Pinpoint the cell where the given text exists, returning its (x, y) midpoint coordinate. 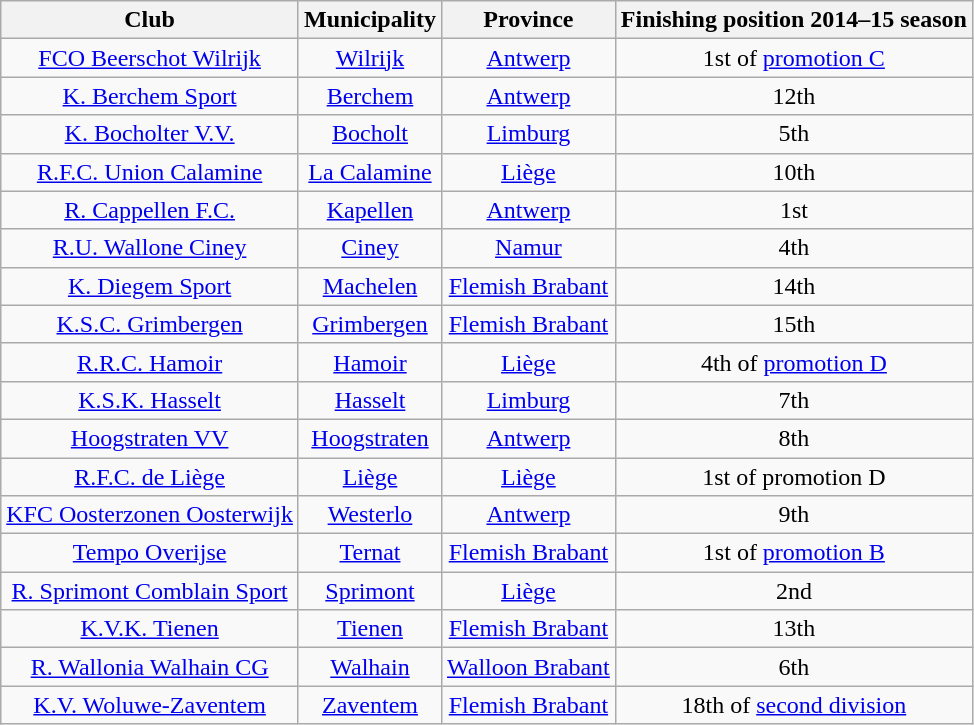
Hasselt (370, 400)
2nd (794, 591)
Tempo Overijse (150, 553)
Hamoir (370, 362)
15th (794, 324)
K. Berchem Sport (150, 96)
Hoogstraten (370, 438)
9th (794, 515)
K.S.C. Grimbergen (150, 324)
R.F.C. Union Calamine (150, 172)
7th (794, 400)
1st of promotion C (794, 58)
10th (794, 172)
Wilrijk (370, 58)
Hoogstraten VV (150, 438)
1st (794, 210)
13th (794, 629)
K.V.K. Tienen (150, 629)
8th (794, 438)
14th (794, 286)
6th (794, 667)
Grimbergen (370, 324)
Municipality (370, 20)
Kapellen (370, 210)
La Calamine (370, 172)
K. Bocholter V.V. (150, 134)
R. Sprimont Comblain Sport (150, 591)
Province (529, 20)
1st of promotion B (794, 553)
12th (794, 96)
R. Cappellen F.C. (150, 210)
R.R.C. Hamoir (150, 362)
Berchem (370, 96)
4th (794, 248)
Machelen (370, 286)
R.U. Wallone Ciney (150, 248)
FCO Beerschot Wilrijk (150, 58)
5th (794, 134)
Tienen (370, 629)
Walhain (370, 667)
Sprimont (370, 591)
18th of second division (794, 705)
Ternat (370, 553)
Walloon Brabant (529, 667)
R. Wallonia Walhain CG (150, 667)
Bocholt (370, 134)
K.V. Woluwe-Zaventem (150, 705)
Finishing position 2014–15 season (794, 20)
K.S.K. Hasselt (150, 400)
K. Diegem Sport (150, 286)
KFC Oosterzonen Oosterwijk (150, 515)
R.F.C. de Liège (150, 477)
Ciney (370, 248)
Zaventem (370, 705)
Namur (529, 248)
4th of promotion D (794, 362)
1st of promotion D (794, 477)
Club (150, 20)
Westerlo (370, 515)
